Provide the (x, y) coordinate of the cell's center where the given text is located.  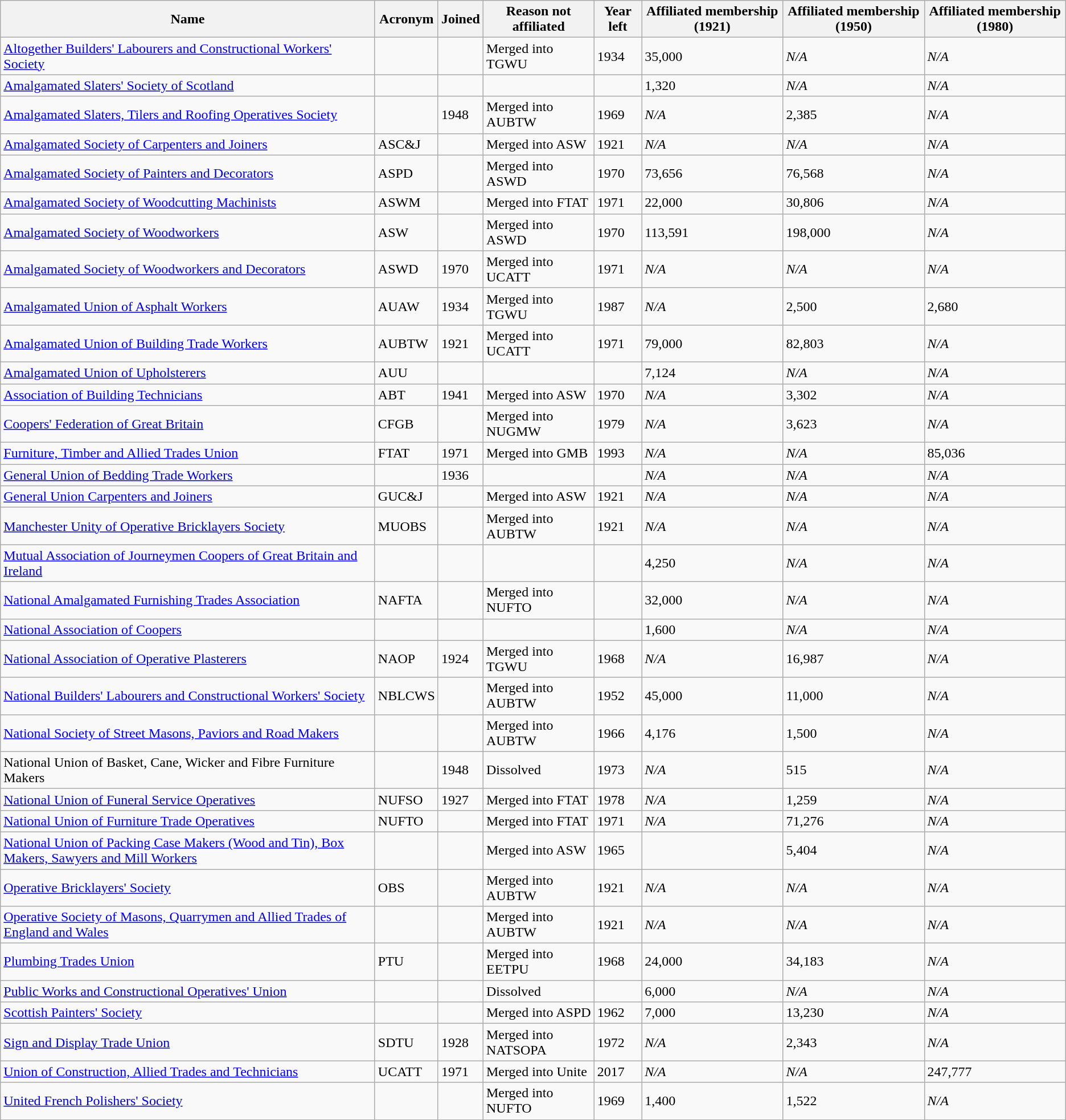
1,522 (854, 1101)
2,343 (854, 1043)
1987 (618, 306)
4,250 (712, 563)
Furniture, Timber and Allied Trades Union (188, 453)
Name (188, 19)
National Union of Basket, Cane, Wicker and Fibre Furniture Makers (188, 770)
NUFSO (407, 799)
Affiliated membership (1921) (712, 19)
Year left (618, 19)
1962 (618, 1013)
2017 (618, 1072)
CFGB (407, 424)
Merged into NUGMW (539, 424)
30,806 (854, 203)
6,000 (712, 991)
Acronym (407, 19)
198,000 (854, 232)
ABT (407, 395)
National Union of Funeral Service Operatives (188, 799)
1,259 (854, 799)
Altogether Builders' Labourers and Constructional Workers' Society (188, 56)
Union of Construction, Allied Trades and Technicians (188, 1072)
GUC&J (407, 497)
MUOBS (407, 526)
1993 (618, 453)
1,500 (854, 733)
AUAW (407, 306)
OBS (407, 888)
National Union of Packing Case Makers (Wood and Tin), Box Makers, Sawyers and Mill Workers (188, 850)
76,568 (854, 173)
AUBTW (407, 343)
Operative Society of Masons, Quarrymen and Allied Trades of England and Wales (188, 925)
1966 (618, 733)
Association of Building Technicians (188, 395)
1979 (618, 424)
National Builders' Labourers and Constructional Workers' Society (188, 696)
Affiliated membership (1950) (854, 19)
ASW (407, 232)
5,404 (854, 850)
NAOP (407, 659)
1965 (618, 850)
1972 (618, 1043)
1928 (460, 1043)
PTU (407, 962)
13,230 (854, 1013)
NAFTA (407, 600)
71,276 (854, 821)
1,400 (712, 1101)
ASWM (407, 203)
73,656 (712, 173)
Plumbing Trades Union (188, 962)
National Association of Operative Plasterers (188, 659)
NBLCWS (407, 696)
Public Works and Constructional Operatives' Union (188, 991)
45,000 (712, 696)
2,680 (995, 306)
24,000 (712, 962)
AUU (407, 373)
Merged into EETPU (539, 962)
515 (854, 770)
Coopers' Federation of Great Britain (188, 424)
1924 (460, 659)
1978 (618, 799)
1,600 (712, 630)
2,500 (854, 306)
Reason not affiliated (539, 19)
Amalgamated Society of Painters and Decorators (188, 173)
Amalgamated Union of Asphalt Workers (188, 306)
1927 (460, 799)
79,000 (712, 343)
7,124 (712, 373)
Amalgamated Society of Woodworkers and Decorators (188, 269)
Affiliated membership (1980) (995, 19)
3,302 (854, 395)
Amalgamated Society of Carpenters and Joiners (188, 144)
16,987 (854, 659)
Sign and Display Trade Union (188, 1043)
82,803 (854, 343)
Amalgamated Slaters, Tilers and Roofing Operatives Society (188, 115)
SDTU (407, 1043)
Mutual Association of Journeymen Coopers of Great Britain and Ireland (188, 563)
Merged into NATSOPA (539, 1043)
General Union of Bedding Trade Workers (188, 475)
247,777 (995, 1072)
Merged into GMB (539, 453)
Amalgamated Society of Woodworkers (188, 232)
1936 (460, 475)
2,385 (854, 115)
113,591 (712, 232)
Amalgamated Society of Woodcutting Machinists (188, 203)
85,036 (995, 453)
Merged into ASPD (539, 1013)
34,183 (854, 962)
National Amalgamated Furnishing Trades Association (188, 600)
National Union of Furniture Trade Operatives (188, 821)
11,000 (854, 696)
7,000 (712, 1013)
FTAT (407, 453)
ASWD (407, 269)
Merged into Unite (539, 1072)
General Union Carpenters and Joiners (188, 497)
National Society of Street Masons, Paviors and Road Makers (188, 733)
Amalgamated Union of Upholsterers (188, 373)
Manchester Unity of Operative Bricklayers Society (188, 526)
NUFTO (407, 821)
35,000 (712, 56)
4,176 (712, 733)
1973 (618, 770)
1,320 (712, 85)
Amalgamated Union of Building Trade Workers (188, 343)
Operative Bricklayers' Society (188, 888)
UCATT (407, 1072)
32,000 (712, 600)
United French Polishers' Society (188, 1101)
1952 (618, 696)
3,623 (854, 424)
22,000 (712, 203)
Scottish Painters' Society (188, 1013)
1941 (460, 395)
National Association of Coopers (188, 630)
Amalgamated Slaters' Society of Scotland (188, 85)
ASC&J (407, 144)
ASPD (407, 173)
Joined (460, 19)
